Return (X, Y) of the center of cell containing provided text 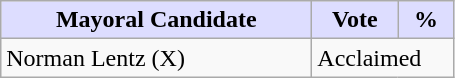
Norman Lentz (X) (156, 58)
Mayoral Candidate (156, 20)
% (426, 20)
Vote (355, 20)
Acclaimed (383, 58)
